Locate the cell with the specified text and output its [X, Y] center coordinate. 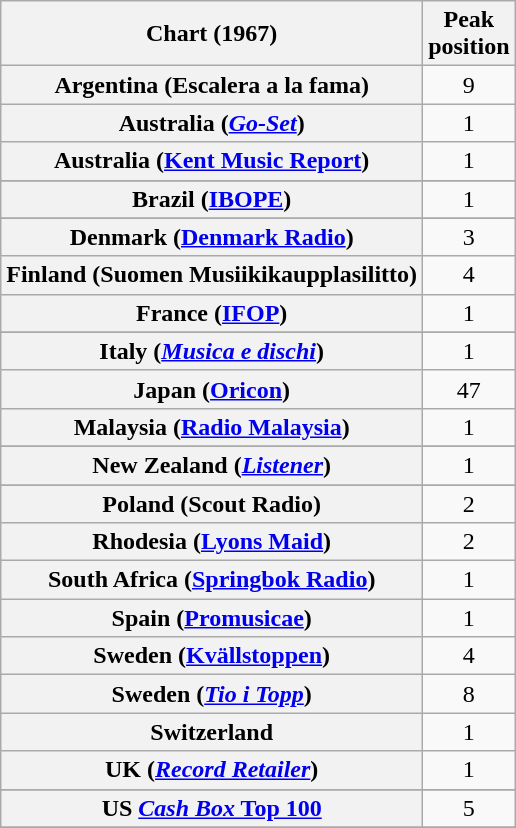
South Africa (Springbok Radio) [212, 580]
UK (Record Retailer) [212, 770]
Brazil (IBOPE) [212, 199]
US Cash Box Top 100 [212, 808]
5 [469, 808]
Spain (Promusicae) [212, 618]
Switzerland [212, 732]
Peakposition [469, 34]
Poland (Scout Radio) [212, 503]
Sweden (Tio i Topp) [212, 694]
Rhodesia (Lyons Maid) [212, 542]
Italy (Musica e dischi) [212, 351]
Australia (Go-Set) [212, 123]
Japan (Oricon) [212, 389]
France (IFOP) [212, 313]
8 [469, 694]
47 [469, 389]
Argentina (Escalera a la fama) [212, 85]
Sweden (Kvällstoppen) [212, 656]
Australia (Kent Music Report) [212, 161]
Denmark (Denmark Radio) [212, 237]
New Zealand (Listener) [212, 465]
Malaysia (Radio Malaysia) [212, 427]
9 [469, 85]
Chart (1967) [212, 34]
Finland (Suomen Musiikikaupplasilitto) [212, 275]
3 [469, 237]
